Search for the cell housing the specified text and yield its (x, y) center coordinate. 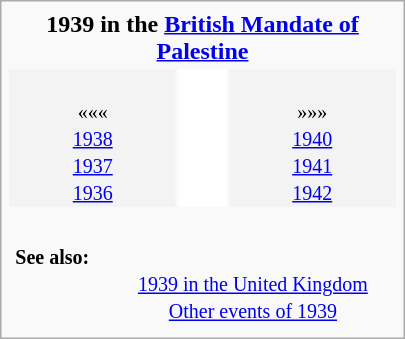
See also: (60, 284)
1939 in the British Mandate of Palestine (202, 38)
«««193819371936 (92, 138)
1939 in the United KingdomOther events of 1939 (254, 284)
»»»194019411942 (312, 138)
See also: 1939 in the United KingdomOther events of 1939 (202, 270)
